Output the (x, y) coordinate of the center of the cell containing the given text.  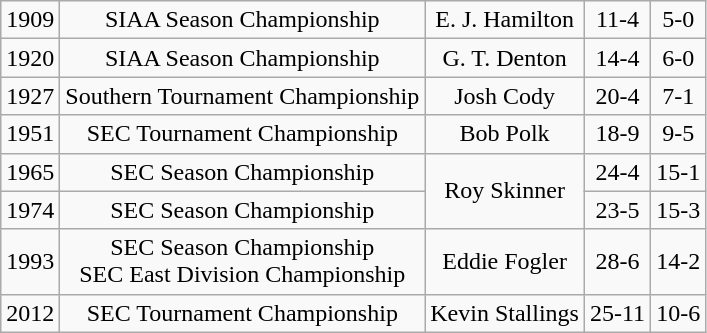
1951 (30, 134)
Josh Cody (505, 96)
SEC Season ChampionshipSEC East Division Championship (242, 262)
28-6 (617, 262)
1920 (30, 58)
7-1 (678, 96)
10-6 (678, 313)
1974 (30, 210)
6-0 (678, 58)
20-4 (617, 96)
18-9 (617, 134)
5-0 (678, 20)
G. T. Denton (505, 58)
24-4 (617, 172)
Eddie Fogler (505, 262)
Roy Skinner (505, 191)
Kevin Stallings (505, 313)
15-3 (678, 210)
1927 (30, 96)
14-2 (678, 262)
1993 (30, 262)
Bob Polk (505, 134)
14-4 (617, 58)
E. J. Hamilton (505, 20)
9-5 (678, 134)
2012 (30, 313)
11-4 (617, 20)
Southern Tournament Championship (242, 96)
15-1 (678, 172)
23-5 (617, 210)
25-11 (617, 313)
1909 (30, 20)
1965 (30, 172)
